Capture the cell that displays the provided text and extract its [x, y] central coordinate. 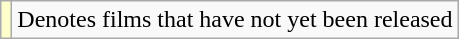
Denotes films that have not yet been released [235, 20]
